Return the (X, Y) coordinate for the center point of the cell that contains the specified text.  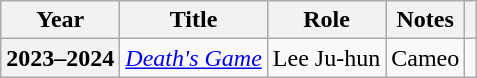
Cameo (426, 58)
Death's Game (194, 58)
Role (326, 20)
Lee Ju-hun (326, 58)
Notes (426, 20)
Title (194, 20)
2023–2024 (60, 58)
Year (60, 20)
